Identify which cell holds the provided text, then report its (x, y) central coordinate. 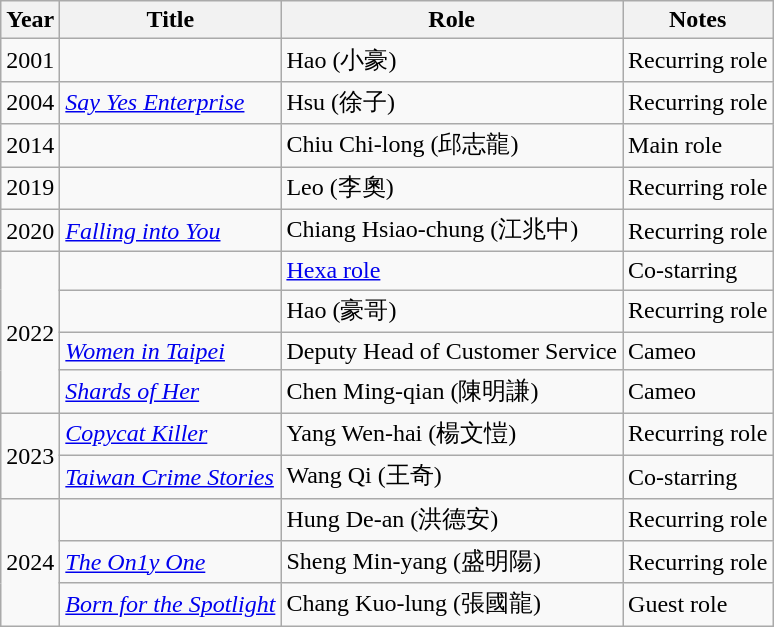
Hexa role (452, 271)
Chiu Chi-long (邱志龍) (452, 146)
Role (452, 20)
2001 (30, 60)
2020 (30, 230)
Guest role (698, 604)
Hao (豪哥) (452, 312)
Chiang Hsiao-chung (江兆中) (452, 230)
Taiwan Crime Stories (170, 476)
Yang Wen-hai (楊文愷) (452, 434)
Main role (698, 146)
Falling into You (170, 230)
2019 (30, 188)
Hung De-an (洪德安) (452, 520)
Copycat Killer (170, 434)
Sheng Min-yang (盛明陽) (452, 562)
Shards of Her (170, 392)
Hao (小豪) (452, 60)
2004 (30, 102)
Title (170, 20)
Chang Kuo-lung (張國龍) (452, 604)
Chen Ming-qian (陳明謙) (452, 392)
2014 (30, 146)
Women in Taipei (170, 351)
Year (30, 20)
Notes (698, 20)
Deputy Head of Customer Service (452, 351)
Wang Qi (王奇) (452, 476)
Hsu (徐子) (452, 102)
Say Yes Enterprise (170, 102)
2023 (30, 456)
Born for the Spotlight (170, 604)
The On1y One (170, 562)
2022 (30, 332)
Leo (李奧) (452, 188)
2024 (30, 562)
